Identify which cell holds the provided text, then report its (X, Y) central coordinate. 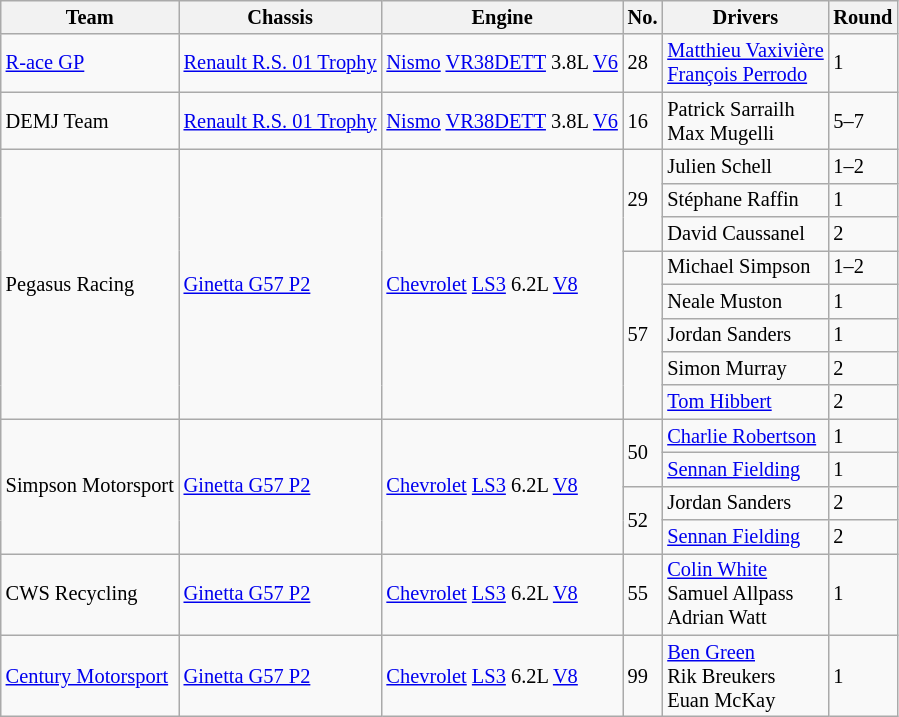
Pegasus Racing (90, 284)
29 (643, 200)
99 (643, 676)
Neale Muston (745, 301)
Round (864, 17)
David Caussanel (745, 234)
Simon Murray (745, 368)
No. (643, 17)
Charlie Robertson (745, 436)
Engine (502, 17)
Julien Schell (745, 166)
R-ace GP (90, 63)
16 (643, 121)
5–7 (864, 121)
Stéphane Raffin (745, 200)
Matthieu Vaxivière François Perrodo (745, 63)
28 (643, 63)
50 (643, 452)
52 (643, 520)
Century Motorsport (90, 676)
Drivers (745, 17)
CWS Recycling (90, 594)
57 (643, 334)
Michael Simpson (745, 267)
DEMJ Team (90, 121)
Colin White Samuel Allpass Adrian Watt (745, 594)
Patrick Sarrailh Max Mugelli (745, 121)
Team (90, 17)
55 (643, 594)
Chassis (280, 17)
Simpson Motorsport (90, 486)
Ben Green Rik Breukers Euan McKay (745, 676)
Tom Hibbert (745, 402)
